Detect which cell encompasses the target text, then output its [X, Y] center coordinate. 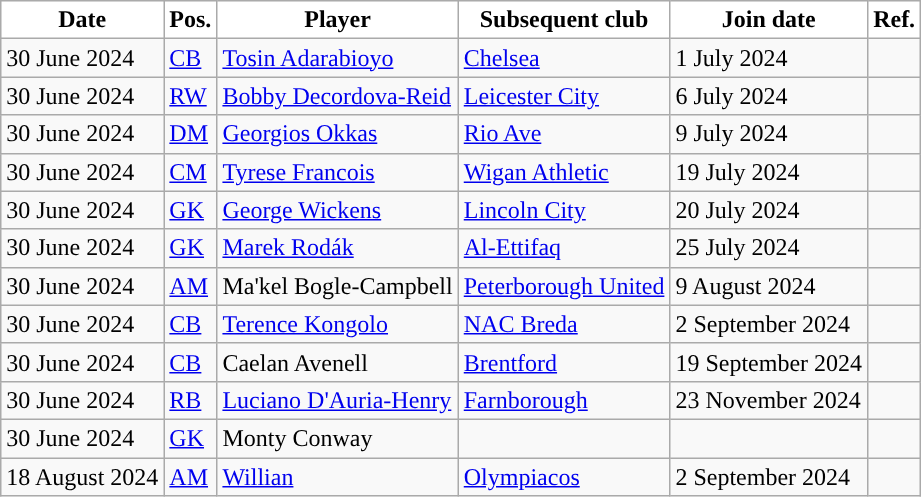
19 July 2024 [769, 172]
Lincoln City [564, 210]
CM [190, 172]
Rio Ave [564, 134]
Al-Ettifaq [564, 248]
Tyrese Francois [338, 172]
Ma'kel Bogle-Campbell [338, 286]
Luciano D'Auria-Henry [338, 400]
Ref. [894, 20]
Marek Rodák [338, 248]
Peterborough United [564, 286]
9 August 2024 [769, 286]
1 July 2024 [769, 58]
Wigan Athletic [564, 172]
25 July 2024 [769, 248]
Caelan Avenell [338, 362]
Subsequent club [564, 20]
Chelsea [564, 58]
George Wickens [338, 210]
Willian [338, 477]
Player [338, 20]
6 July 2024 [769, 96]
Bobby Decordova-Reid [338, 96]
20 July 2024 [769, 210]
Monty Conway [338, 438]
9 July 2024 [769, 134]
Brentford [564, 362]
RB [190, 400]
DM [190, 134]
Olympiacos [564, 477]
Tosin Adarabioyo [338, 58]
Pos. [190, 20]
NAC Breda [564, 324]
23 November 2024 [769, 400]
Date [82, 20]
Farnborough [564, 400]
Georgios Okkas [338, 134]
Join date [769, 20]
19 September 2024 [769, 362]
Leicester City [564, 96]
18 August 2024 [82, 477]
Terence Kongolo [338, 324]
RW [190, 96]
